Capture the cell that displays the provided text and extract its [x, y] central coordinate. 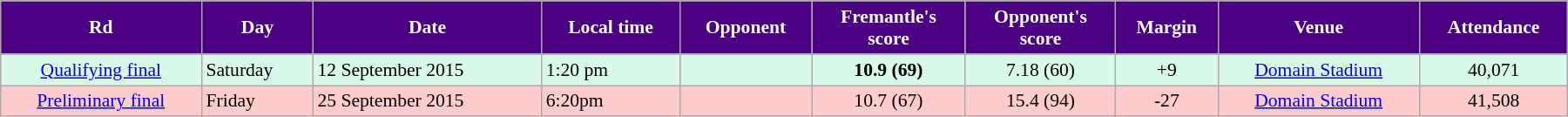
12 September 2015 [427, 70]
Local time [612, 28]
1:20 pm [612, 70]
10.7 (67) [889, 101]
-27 [1167, 101]
Opponent'sscore [1040, 28]
+9 [1167, 70]
Opponent [746, 28]
Attendance [1493, 28]
Saturday [257, 70]
Friday [257, 101]
41,508 [1493, 101]
15.4 (94) [1040, 101]
Day [257, 28]
Margin [1167, 28]
7.18 (60) [1040, 70]
Preliminary final [101, 101]
Qualifying final [101, 70]
Date [427, 28]
Fremantle'sscore [889, 28]
40,071 [1493, 70]
10.9 (69) [889, 70]
25 September 2015 [427, 101]
Venue [1319, 28]
6:20pm [612, 101]
Rd [101, 28]
